Locate the cell with the specified text and output its [X, Y] center coordinate. 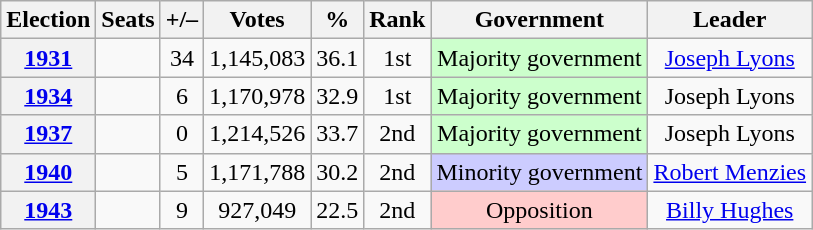
Seats [128, 20]
1,145,083 [258, 58]
1,170,978 [258, 96]
Votes [258, 20]
Government [540, 20]
1940 [48, 172]
Billy Hughes [730, 210]
1934 [48, 96]
1943 [48, 210]
+/– [182, 20]
Election [48, 20]
32.9 [338, 96]
Robert Menzies [730, 172]
Rank [398, 20]
36.1 [338, 58]
1,171,788 [258, 172]
927,049 [258, 210]
0 [182, 134]
22.5 [338, 210]
% [338, 20]
1937 [48, 134]
Leader [730, 20]
33.7 [338, 134]
9 [182, 210]
5 [182, 172]
Minority government [540, 172]
Opposition [540, 210]
34 [182, 58]
1,214,526 [258, 134]
1931 [48, 58]
30.2 [338, 172]
6 [182, 96]
